Identify which cell holds the provided text, then report its [x, y] central coordinate. 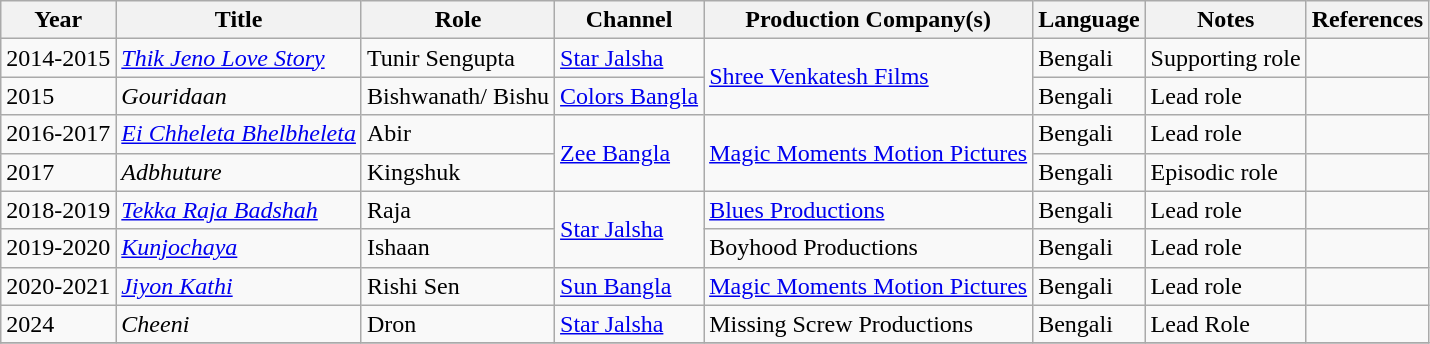
Missing Screw Productions [868, 324]
Production Company(s) [868, 20]
Shree Venkatesh Films [868, 77]
2014-2015 [58, 58]
Ei Chheleta Bhelbheleta [239, 134]
Blues Productions [868, 210]
Lead Role [1226, 324]
Sun Bangla [630, 286]
Episodic role [1226, 172]
Channel [630, 20]
Cheeni [239, 324]
Language [1089, 20]
2024 [58, 324]
2017 [58, 172]
2019-2020 [58, 248]
Dron [458, 324]
Boyhood Productions [868, 248]
Abir [458, 134]
Adbhuture [239, 172]
Colors Bangla [630, 96]
Role [458, 20]
Ishaan [458, 248]
2015 [58, 96]
Raja [458, 210]
Kingshuk [458, 172]
Zee Bangla [630, 153]
2018-2019 [58, 210]
Bishwanath/ Bishu [458, 96]
2016-2017 [58, 134]
Tekka Raja Badshah [239, 210]
Rishi Sen [458, 286]
Title [239, 20]
Kunjochaya [239, 248]
2020-2021 [58, 286]
Supporting role [1226, 58]
Year [58, 20]
Notes [1226, 20]
Thik Jeno Love Story [239, 58]
Gouridaan [239, 96]
References [1368, 20]
Jiyon Kathi [239, 286]
Tunir Sengupta [458, 58]
